Extract the (X, Y) coordinate from the center of the cell holding the provided text.  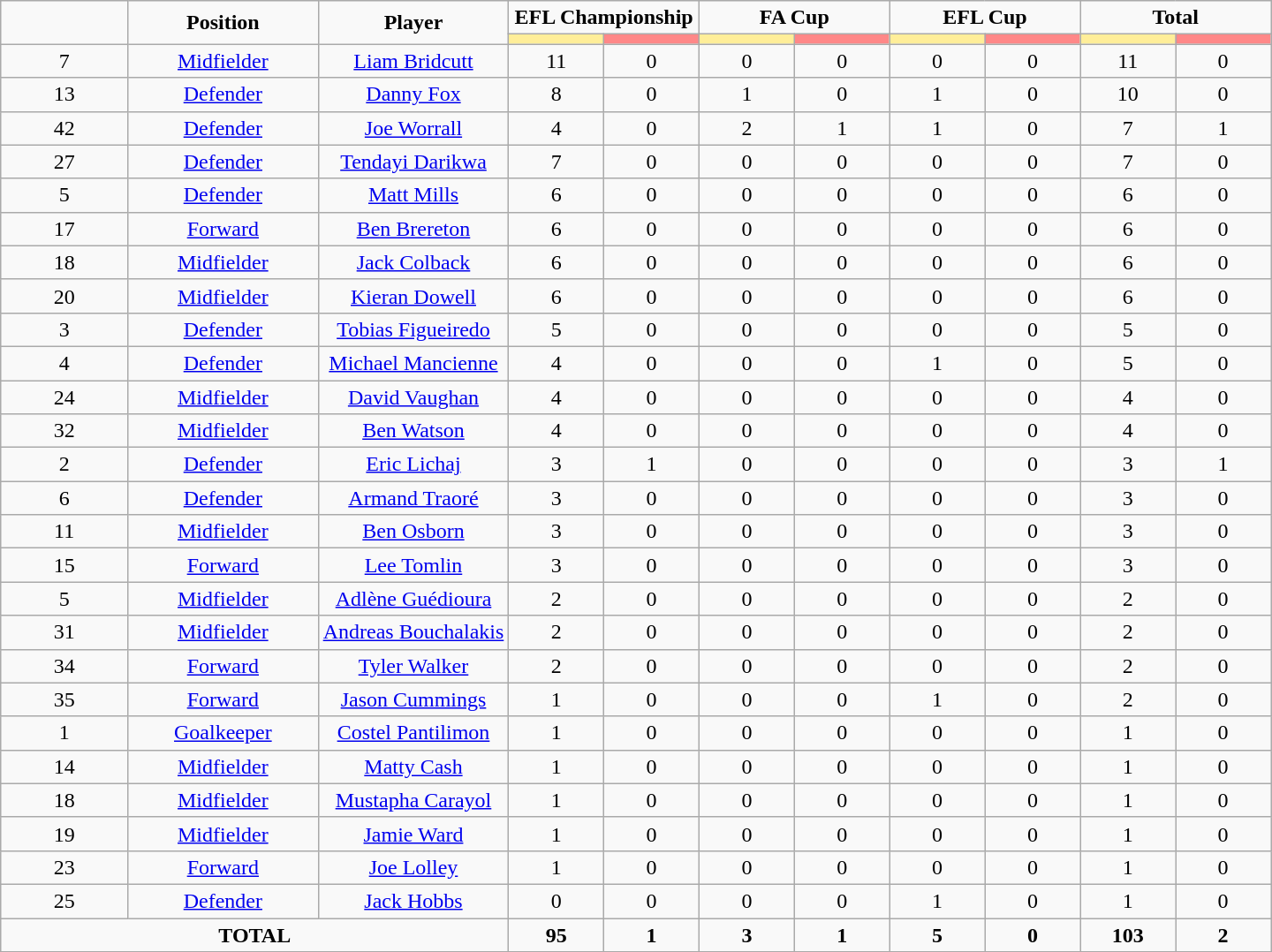
Joe Worrall (413, 128)
FA Cup (794, 18)
Jamie Ward (413, 834)
Goalkeeper (223, 733)
35 (64, 699)
14 (64, 767)
19 (64, 834)
103 (1128, 935)
Ben Brereton (413, 229)
95 (556, 935)
15 (64, 565)
31 (64, 632)
Jack Hobbs (413, 901)
Kieran Dowell (413, 296)
Tobias Figueiredo (413, 329)
24 (64, 397)
David Vaughan (413, 397)
Michael Mancienne (413, 363)
32 (64, 431)
Joe Lolley (413, 867)
Player (413, 23)
Andreas Bouchalakis (413, 632)
Tyler Walker (413, 666)
34 (64, 666)
10 (1128, 94)
Total (1176, 18)
Position (223, 23)
17 (64, 229)
13 (64, 94)
Ben Watson (413, 431)
EFL Cup (985, 18)
Lee Tomlin (413, 565)
EFL Championship (604, 18)
Ben Osborn (413, 532)
Jack Colback (413, 262)
8 (556, 94)
Armand Traoré (413, 498)
23 (64, 867)
20 (64, 296)
Tendayi Darikwa (413, 162)
27 (64, 162)
Adlène Guédioura (413, 599)
Eric Lichaj (413, 465)
Jason Cummings (413, 699)
Matt Mills (413, 195)
42 (64, 128)
25 (64, 901)
Matty Cash (413, 767)
Danny Fox (413, 94)
Mustapha Carayol (413, 800)
Liam Bridcutt (413, 61)
Costel Pantilimon (413, 733)
TOTAL (254, 935)
